Extract the [X, Y] coordinate from the center of the cell holding the provided text.  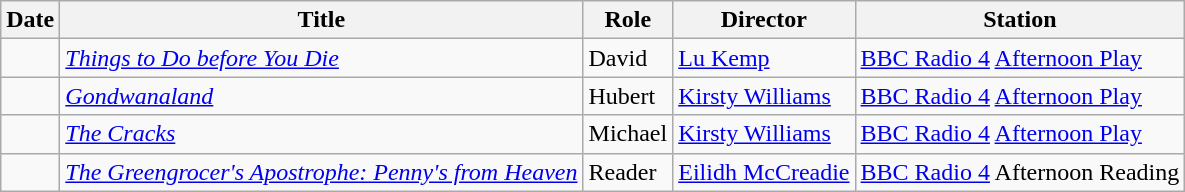
Station [1020, 20]
David [628, 58]
Reader [628, 172]
Lu Kemp [764, 58]
Eilidh McCreadie [764, 172]
Director [764, 20]
The Greengrocer's Apostrophe: Penny's from Heaven [322, 172]
Things to Do before You Die [322, 58]
Michael [628, 134]
Hubert [628, 96]
The Cracks [322, 134]
Title [322, 20]
Date [30, 20]
Gondwanaland [322, 96]
BBC Radio 4 Afternoon Reading [1020, 172]
Role [628, 20]
